Search for the cell housing the specified text and yield its [X, Y] center coordinate. 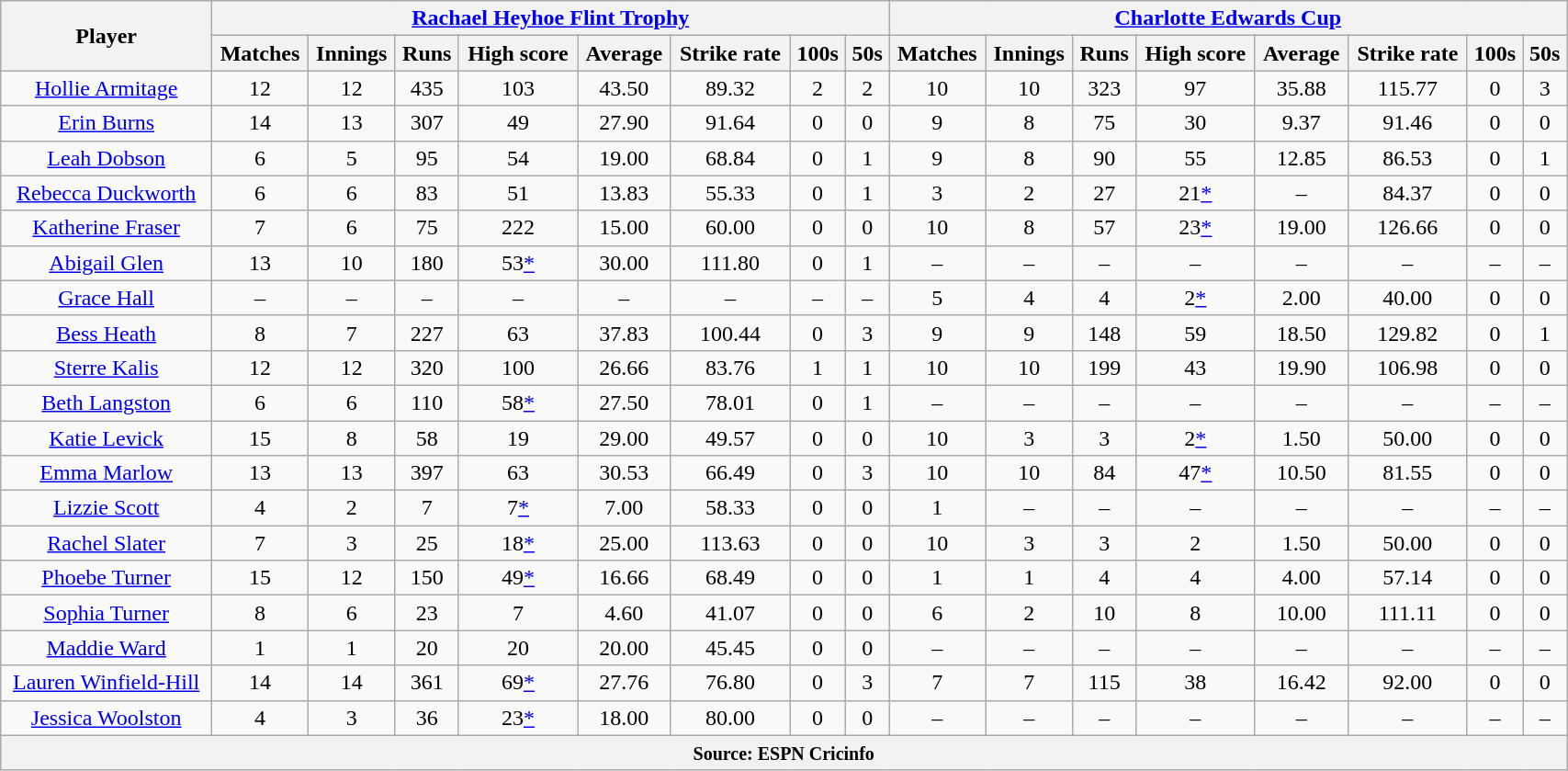
126.66 [1407, 228]
16.42 [1301, 683]
Jessica Woolston [107, 718]
Player [107, 36]
Rachel Slater [107, 543]
Grace Hall [107, 298]
110 [426, 403]
80.00 [730, 718]
30.00 [625, 263]
57 [1104, 228]
18.50 [1301, 333]
307 [426, 123]
Charlotte Edwards Cup [1228, 18]
49* [518, 578]
76.80 [730, 683]
Emma Marlow [107, 473]
54 [518, 158]
Lizzie Scott [107, 508]
40.00 [1407, 298]
9.37 [1301, 123]
Bess Heath [107, 333]
36 [426, 718]
90 [1104, 158]
Katie Levick [107, 438]
60.00 [730, 228]
18* [518, 543]
Abigail Glen [107, 263]
Rachael Heyhoe Flint Trophy [551, 18]
68.84 [730, 158]
111.11 [1407, 613]
68.49 [730, 578]
89.32 [730, 88]
4.60 [625, 613]
25.00 [625, 543]
83.76 [730, 368]
397 [426, 473]
Leah Dobson [107, 158]
2.00 [1301, 298]
106.98 [1407, 368]
45.45 [730, 648]
66.49 [730, 473]
51 [518, 193]
12.85 [1301, 158]
227 [426, 333]
29.00 [625, 438]
100 [518, 368]
111.80 [730, 263]
180 [426, 263]
92.00 [1407, 683]
91.46 [1407, 123]
Lauren Winfield-Hill [107, 683]
81.55 [1407, 473]
84.37 [1407, 193]
199 [1104, 368]
18.00 [625, 718]
26.66 [625, 368]
57.14 [1407, 578]
30 [1196, 123]
435 [426, 88]
19 [518, 438]
35.88 [1301, 88]
323 [1104, 88]
Phoebe Turner [107, 578]
361 [426, 683]
58* [518, 403]
43 [1196, 368]
Beth Langston [107, 403]
7.00 [625, 508]
97 [1196, 88]
27 [1104, 193]
27.76 [625, 683]
20.00 [625, 648]
7* [518, 508]
37.83 [625, 333]
30.53 [625, 473]
Sophia Turner [107, 613]
Hollie Armitage [107, 88]
95 [426, 158]
23 [426, 613]
21* [1196, 193]
91.64 [730, 123]
41.07 [730, 613]
320 [426, 368]
Erin Burns [107, 123]
16.66 [625, 578]
Source: ESPN Cricinfo [784, 753]
103 [518, 88]
148 [1104, 333]
129.82 [1407, 333]
115 [1104, 683]
86.53 [1407, 158]
59 [1196, 333]
27.90 [625, 123]
222 [518, 228]
Rebecca Duckworth [107, 193]
25 [426, 543]
10.50 [1301, 473]
150 [426, 578]
Sterre Kalis [107, 368]
78.01 [730, 403]
Katherine Fraser [107, 228]
113.63 [730, 543]
115.77 [1407, 88]
69* [518, 683]
43.50 [625, 88]
100.44 [730, 333]
58 [426, 438]
15.00 [625, 228]
13.83 [625, 193]
84 [1104, 473]
10.00 [1301, 613]
49 [518, 123]
58.33 [730, 508]
38 [1196, 683]
Maddie Ward [107, 648]
83 [426, 193]
27.50 [625, 403]
19.90 [1301, 368]
55.33 [730, 193]
49.57 [730, 438]
47* [1196, 473]
55 [1196, 158]
53* [518, 263]
4.00 [1301, 578]
